Find where the given text appears and provide that cell's center as [x, y] coordinate. 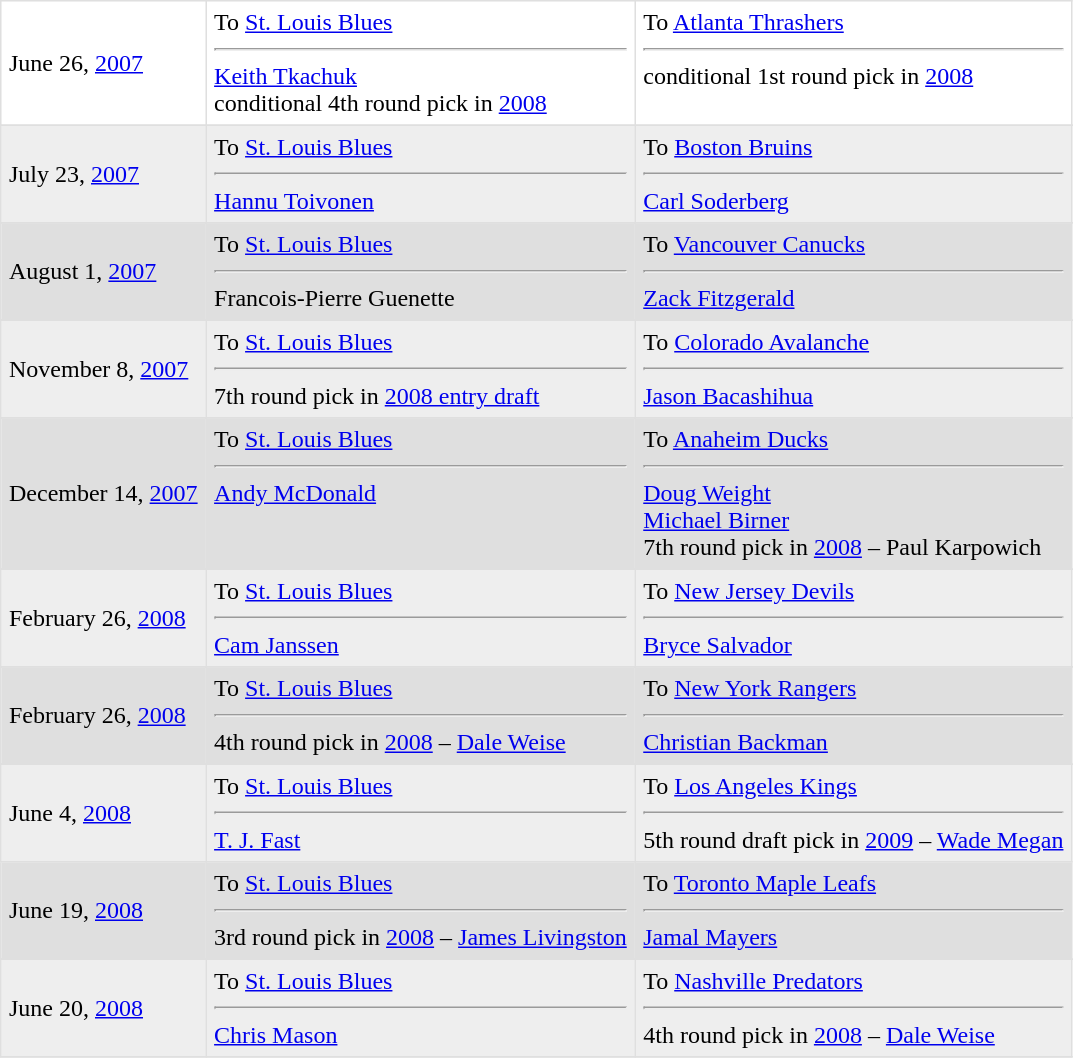
June 26, 2007 [104, 63]
To St. Louis Blues 4th round pick in 2008 – Dale Weise [420, 716]
To Atlanta Thrashers conditional 1st round pick in 2008 [854, 63]
August 1, 2007 [104, 272]
To New York Rangers Christian Backman [854, 716]
December 14, 2007 [104, 494]
To Boston Bruins Carl Soderberg [854, 174]
To Nashville Predators 4th round pick in 2008 – Dale Weise [854, 1008]
To St. Louis Blues Cam Janssen [420, 618]
To St. Louis Blues Francois-Pierre Guenette [420, 272]
To New Jersey Devils Bryce Salvador [854, 618]
June 20, 2008 [104, 1008]
To St. Louis Blues 7th round pick in 2008 entry draft [420, 369]
To St. Louis Blues Chris Mason [420, 1008]
To Anaheim Ducks Doug Weight Michael Birner 7th round pick in 2008 – Paul Karpowich [854, 494]
November 8, 2007 [104, 369]
June 4, 2008 [104, 813]
July 23, 2007 [104, 174]
June 19, 2008 [104, 911]
To St. Louis Blues Andy McDonald [420, 494]
To Vancouver Canucks Zack Fitzgerald [854, 272]
To St. Louis Blues T. J. Fast [420, 813]
To St. Louis Blues Keith Tkachuk conditional 4th round pick in 2008 [420, 63]
To St. Louis Blues Hannu Toivonen [420, 174]
To St. Louis Blues 3rd round pick in 2008 – James Livingston [420, 911]
To Toronto Maple Leafs Jamal Mayers [854, 911]
To Colorado Avalanche Jason Bacashihua [854, 369]
To Los Angeles Kings 5th round draft pick in 2009 – Wade Megan [854, 813]
